Identify which cell holds the provided text, then report its (X, Y) central coordinate. 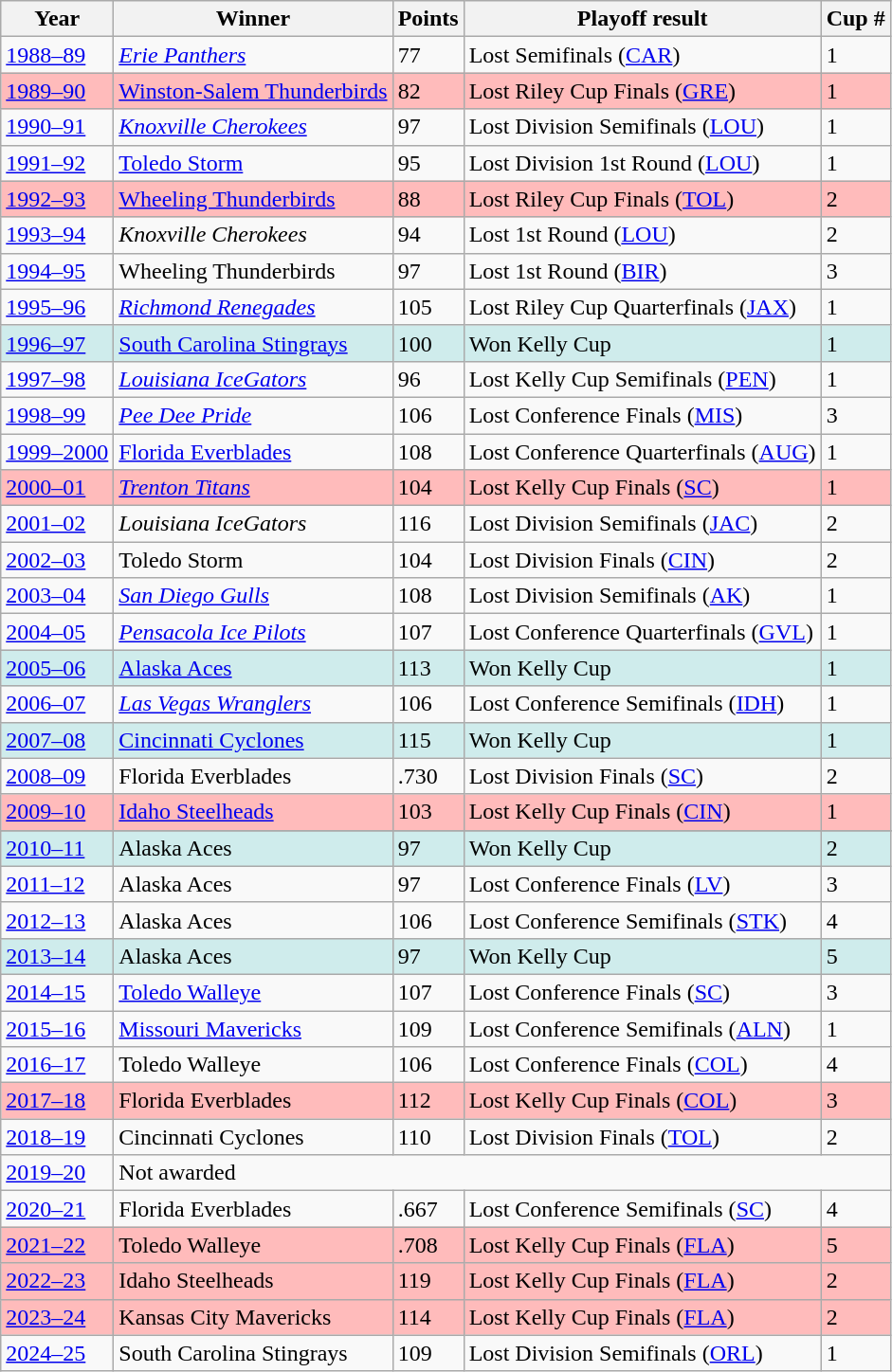
Lost Semifinals (CAR) (643, 55)
Pee Dee Pride (253, 415)
2007–08 (57, 740)
2017–18 (57, 1101)
Lost Conference Finals (MIS) (643, 415)
Lost Kelly Cup Semifinals (PEN) (643, 379)
113 (428, 668)
Not awarded (502, 1173)
119 (428, 1281)
2012–13 (57, 920)
Lost Division Finals (CIN) (643, 560)
115 (428, 740)
2011–12 (57, 884)
114 (428, 1317)
1997–98 (57, 379)
2016–17 (57, 1065)
1994–95 (57, 271)
2013–14 (57, 956)
2003–04 (57, 596)
95 (428, 163)
Lost Kelly Cup Finals (COL) (643, 1101)
Lost Conference Semifinals (STK) (643, 920)
Lost Division Semifinals (JAC) (643, 524)
Lost 1st Round (BIR) (643, 271)
1992–93 (57, 199)
.667 (428, 1209)
2000–01 (57, 488)
Lost Conference Finals (SC) (643, 992)
2005–06 (57, 668)
Lost Division Finals (SC) (643, 776)
Year (57, 19)
103 (428, 812)
2001–02 (57, 524)
Lost Conference Quarterfinals (AUG) (643, 452)
Trenton Titans (253, 488)
Missouri Mavericks (253, 1028)
Lost Division Semifinals (AK) (643, 596)
1996–97 (57, 343)
Las Vegas Wranglers (253, 704)
Winston-Salem Thunderbirds (253, 91)
Lost Conference Finals (LV) (643, 884)
2009–10 (57, 812)
Lost Riley Cup Quarterfinals (JAX) (643, 307)
Kansas City Mavericks (253, 1317)
116 (428, 524)
1995–96 (57, 307)
82 (428, 91)
2014–15 (57, 992)
Lost Kelly Cup Finals (CIN) (643, 812)
2015–16 (57, 1028)
2006–07 (57, 704)
96 (428, 379)
Lost Riley Cup Finals (GRE) (643, 91)
Winner (253, 19)
110 (428, 1137)
2020–21 (57, 1209)
Lost Conference Semifinals (IDH) (643, 704)
Points (428, 19)
2008–09 (57, 776)
Lost 1st Round (LOU) (643, 235)
2010–11 (57, 848)
2024–25 (57, 1353)
77 (428, 55)
1999–2000 (57, 452)
1991–92 (57, 163)
2022–23 (57, 1281)
Lost Division Semifinals (LOU) (643, 127)
2018–19 (57, 1137)
Lost Riley Cup Finals (TOL) (643, 199)
105 (428, 307)
Lost Conference Semifinals (ALN) (643, 1028)
112 (428, 1101)
2021–22 (57, 1245)
San Diego Gulls (253, 596)
1989–90 (57, 91)
Lost Division Semifinals (ORL) (643, 1353)
94 (428, 235)
Lost Division 1st Round (LOU) (643, 163)
Lost Kelly Cup Finals (SC) (643, 488)
Lost Conference Finals (COL) (643, 1065)
1993–94 (57, 235)
100 (428, 343)
Lost Conference Semifinals (SC) (643, 1209)
1988–89 (57, 55)
2004–05 (57, 632)
1998–99 (57, 415)
Playoff result (643, 19)
.708 (428, 1245)
Pensacola Ice Pilots (253, 632)
Lost Conference Quarterfinals (GVL) (643, 632)
Erie Panthers (253, 55)
2023–24 (57, 1317)
2002–03 (57, 560)
2019–20 (57, 1173)
Cup # (855, 19)
Lost Division Finals (TOL) (643, 1137)
.730 (428, 776)
Richmond Renegades (253, 307)
88 (428, 199)
1990–91 (57, 127)
